Search for the cell housing the specified text and yield its [X, Y] center coordinate. 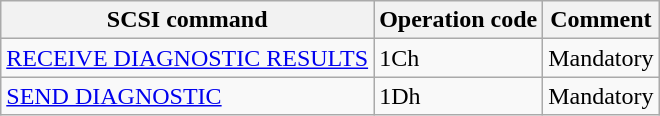
SCSI command [188, 20]
SEND DIAGNOSTIC [188, 96]
1Dh [458, 96]
1Ch [458, 58]
RECEIVE DIAGNOSTIC RESULTS [188, 58]
Comment [601, 20]
Operation code [458, 20]
